Return (x, y) of the center of cell containing provided text 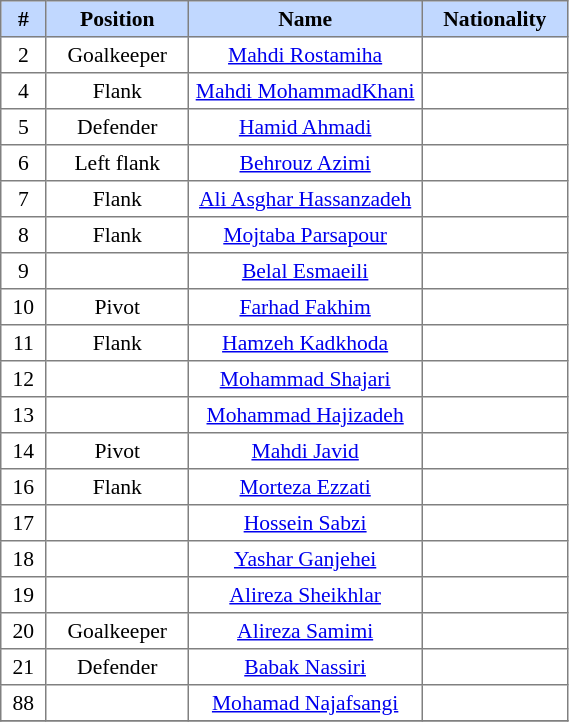
Alireza Samimi (306, 631)
14 (24, 451)
19 (24, 595)
5 (24, 127)
Nationality (495, 19)
Behrouz Azimi (306, 163)
Mohamad Najafsangi (306, 703)
16 (24, 487)
13 (24, 415)
17 (24, 523)
Name (306, 19)
Mojtaba Parsapour (306, 235)
Hamid Ahmadi (306, 127)
Mohammad Shajari (306, 379)
Babak Nassiri (306, 667)
12 (24, 379)
11 (24, 343)
Ali Asghar Hassanzadeh (306, 199)
6 (24, 163)
Mahdi Javid (306, 451)
Left flank (118, 163)
88 (24, 703)
Hamzeh Kadkhoda (306, 343)
21 (24, 667)
2 (24, 55)
7 (24, 199)
10 (24, 307)
Position (118, 19)
Mohammad Hajizadeh (306, 415)
Morteza Ezzati (306, 487)
9 (24, 271)
Yashar Ganjehei (306, 559)
4 (24, 91)
Farhad Fakhim (306, 307)
Belal Esmaeili (306, 271)
Mahdi MohammadKhani (306, 91)
Mahdi Rostamiha (306, 55)
8 (24, 235)
20 (24, 631)
18 (24, 559)
Hossein Sabzi (306, 523)
Alireza Sheikhlar (306, 595)
# (24, 19)
